Determine the [X, Y] coordinate at the center of the cell enclosing the given text.  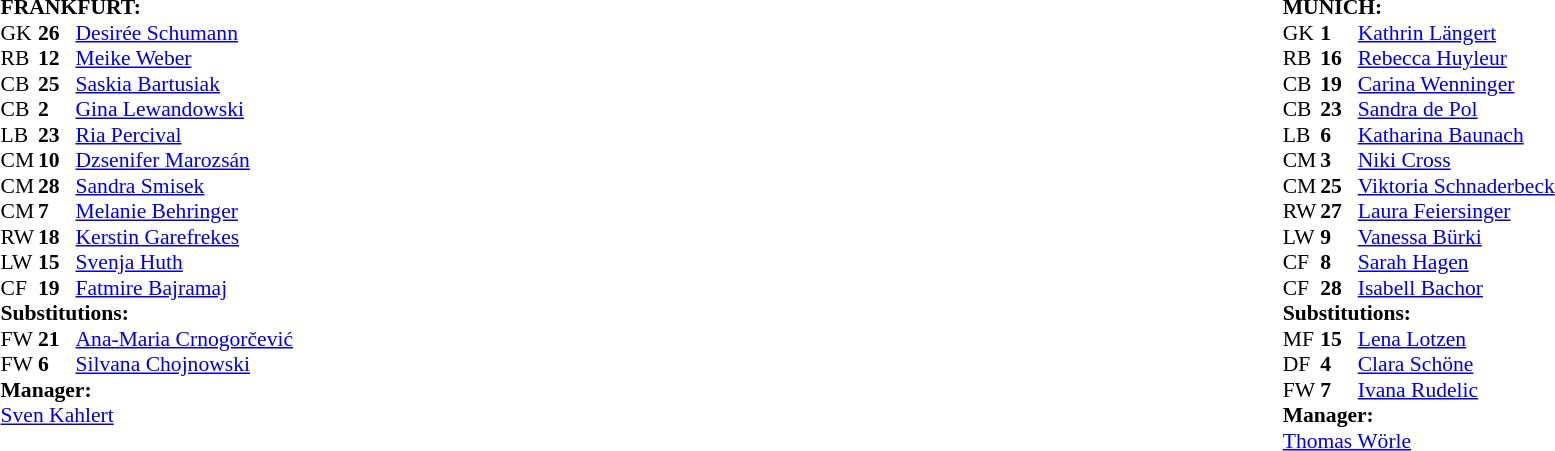
Sandra de Pol [1456, 109]
Carina Wenninger [1456, 84]
DF [1302, 365]
10 [57, 161]
16 [1339, 59]
Gina Lewandowski [185, 109]
Sven Kahlert [146, 415]
Meike Weber [185, 59]
Kerstin Garefrekes [185, 237]
Laura Feiersinger [1456, 211]
12 [57, 59]
18 [57, 237]
Ana-Maria Crnogorčević [185, 339]
Sarah Hagen [1456, 263]
Dzsenifer Marozsán [185, 161]
Viktoria Schnaderbeck [1456, 186]
Ivana Rudelic [1456, 390]
4 [1339, 365]
Desirée Schumann [185, 33]
Lena Lotzen [1456, 339]
MF [1302, 339]
Silvana Chojnowski [185, 365]
Rebecca Huyleur [1456, 59]
Fatmire Bajramaj [185, 288]
2 [57, 109]
Isabell Bachor [1456, 288]
Melanie Behringer [185, 211]
Katharina Baunach [1456, 135]
Clara Schöne [1456, 365]
Kathrin Längert [1456, 33]
Niki Cross [1456, 161]
3 [1339, 161]
21 [57, 339]
8 [1339, 263]
9 [1339, 237]
Sandra Smisek [185, 186]
26 [57, 33]
Ria Percival [185, 135]
1 [1339, 33]
Svenja Huth [185, 263]
27 [1339, 211]
Vanessa Bürki [1456, 237]
Saskia Bartusiak [185, 84]
